Determine the [X, Y] coordinate at the center of the cell enclosing the given text.  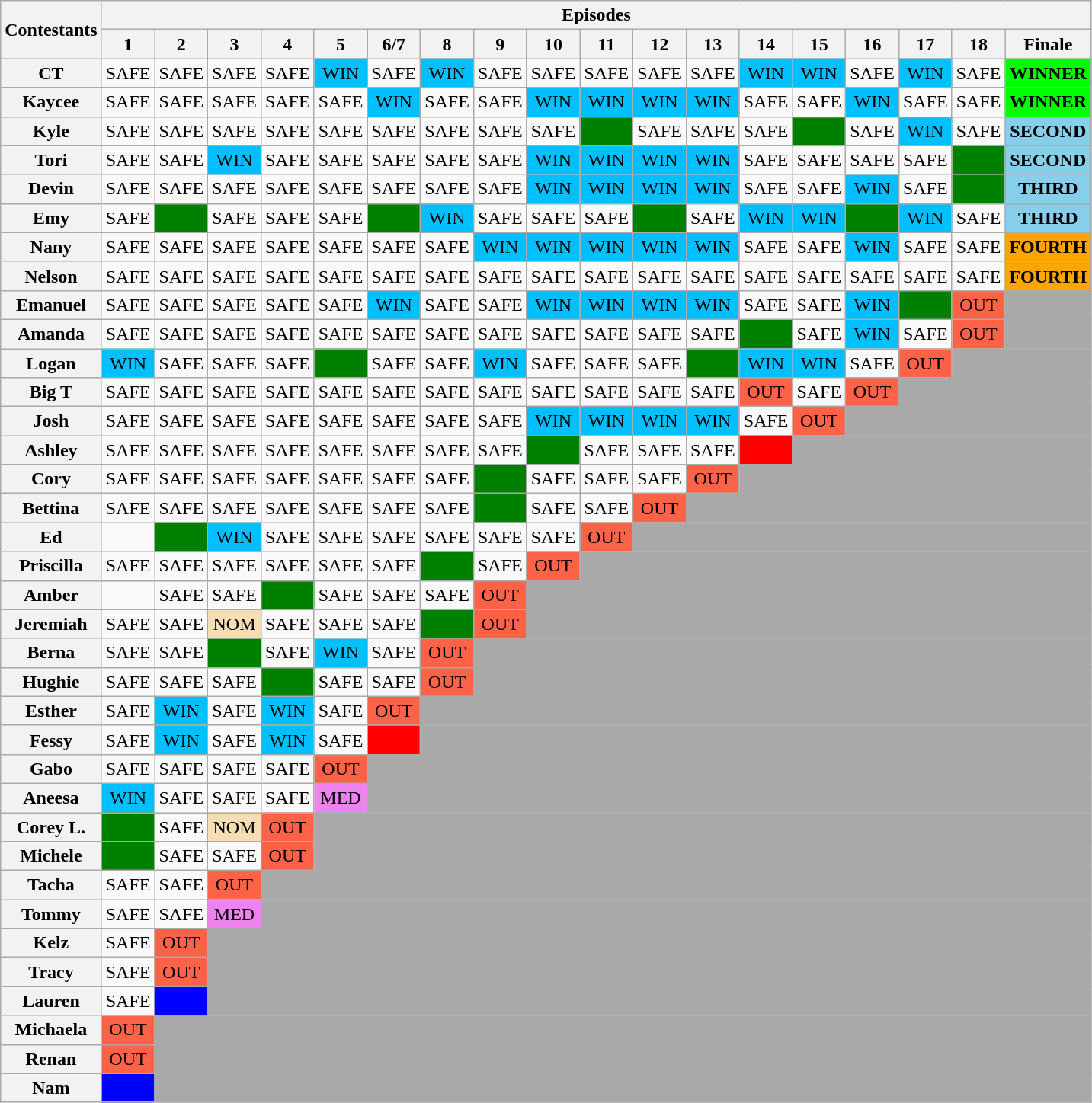
Ed [51, 537]
CT [51, 73]
3 [235, 44]
4 [287, 44]
Episodes [596, 15]
Logan [51, 363]
Tommy [51, 914]
Corey L. [51, 826]
Emanuel [51, 305]
8 [447, 44]
Aneesa [51, 798]
Fessy [51, 740]
Josh [51, 421]
Jeremiah [51, 624]
Renan [51, 1059]
16 [873, 44]
12 [660, 44]
Nelson [51, 276]
Berna [51, 653]
Big T [51, 392]
Esther [51, 711]
18 [978, 44]
1 [128, 44]
Nany [51, 247]
17 [925, 44]
Contestants [51, 30]
Nam [51, 1088]
Hughie [51, 682]
Finale [1049, 44]
Gabo [51, 769]
Bettina [51, 508]
Cory [51, 479]
13 [713, 44]
Lauren [51, 1001]
Amber [51, 595]
Priscilla [51, 566]
Amanda [51, 334]
Kaycee [51, 102]
Michaela [51, 1030]
Tacha [51, 885]
Tori [51, 160]
9 [500, 44]
15 [819, 44]
2 [181, 44]
Kyle [51, 131]
Kelz [51, 943]
10 [553, 44]
Tracy [51, 972]
11 [607, 44]
Devin [51, 189]
14 [766, 44]
Ashley [51, 450]
5 [341, 44]
Emy [51, 218]
6/7 [394, 44]
Michele [51, 856]
